Find where the given text appears and provide that cell's center as (x, y) coordinate. 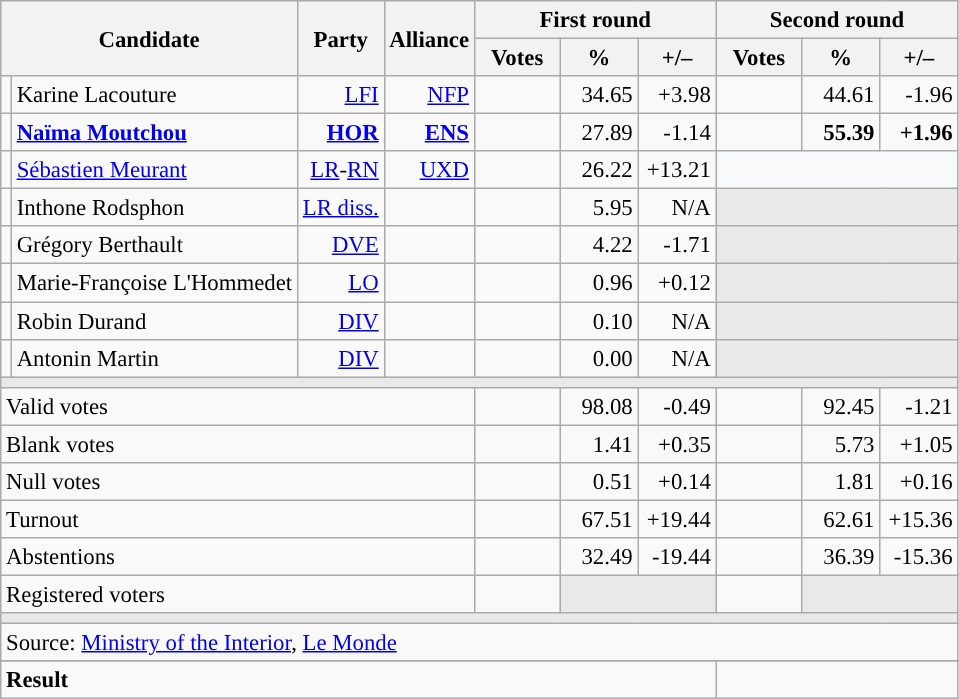
+15.36 (919, 519)
+1.05 (919, 444)
+0.16 (919, 482)
LO (340, 283)
Source: Ministry of the Interior, Le Monde (480, 643)
Karine Lacouture (154, 95)
-1.21 (919, 406)
Marie-Françoise L'Hommedet (154, 283)
-1.71 (677, 245)
-15.36 (919, 557)
0.00 (599, 358)
67.51 (599, 519)
ENS (429, 133)
Grégory Berthault (154, 245)
+3.98 (677, 95)
1.81 (841, 482)
Antonin Martin (154, 358)
Turnout (238, 519)
34.65 (599, 95)
62.61 (841, 519)
Candidate (150, 38)
36.39 (841, 557)
+0.14 (677, 482)
0.10 (599, 321)
55.39 (841, 133)
+13.21 (677, 170)
0.96 (599, 283)
32.49 (599, 557)
NFP (429, 95)
+1.96 (919, 133)
Party (340, 38)
Robin Durand (154, 321)
44.61 (841, 95)
DVE (340, 245)
UXD (429, 170)
1.41 (599, 444)
5.73 (841, 444)
Blank votes (238, 444)
+0.12 (677, 283)
Result (358, 680)
0.51 (599, 482)
Registered voters (238, 594)
Sébastien Meurant (154, 170)
92.45 (841, 406)
HOR (340, 133)
LFI (340, 95)
Inthone Rodsphon (154, 208)
Alliance (429, 38)
Abstentions (238, 557)
5.95 (599, 208)
4.22 (599, 245)
LR-RN (340, 170)
-19.44 (677, 557)
First round (595, 20)
+0.35 (677, 444)
LR diss. (340, 208)
27.89 (599, 133)
Second round (837, 20)
+19.44 (677, 519)
98.08 (599, 406)
Null votes (238, 482)
-1.14 (677, 133)
Valid votes (238, 406)
-1.96 (919, 95)
-0.49 (677, 406)
Naïma Moutchou (154, 133)
26.22 (599, 170)
